Capture the cell that displays the provided text and extract its [X, Y] central coordinate. 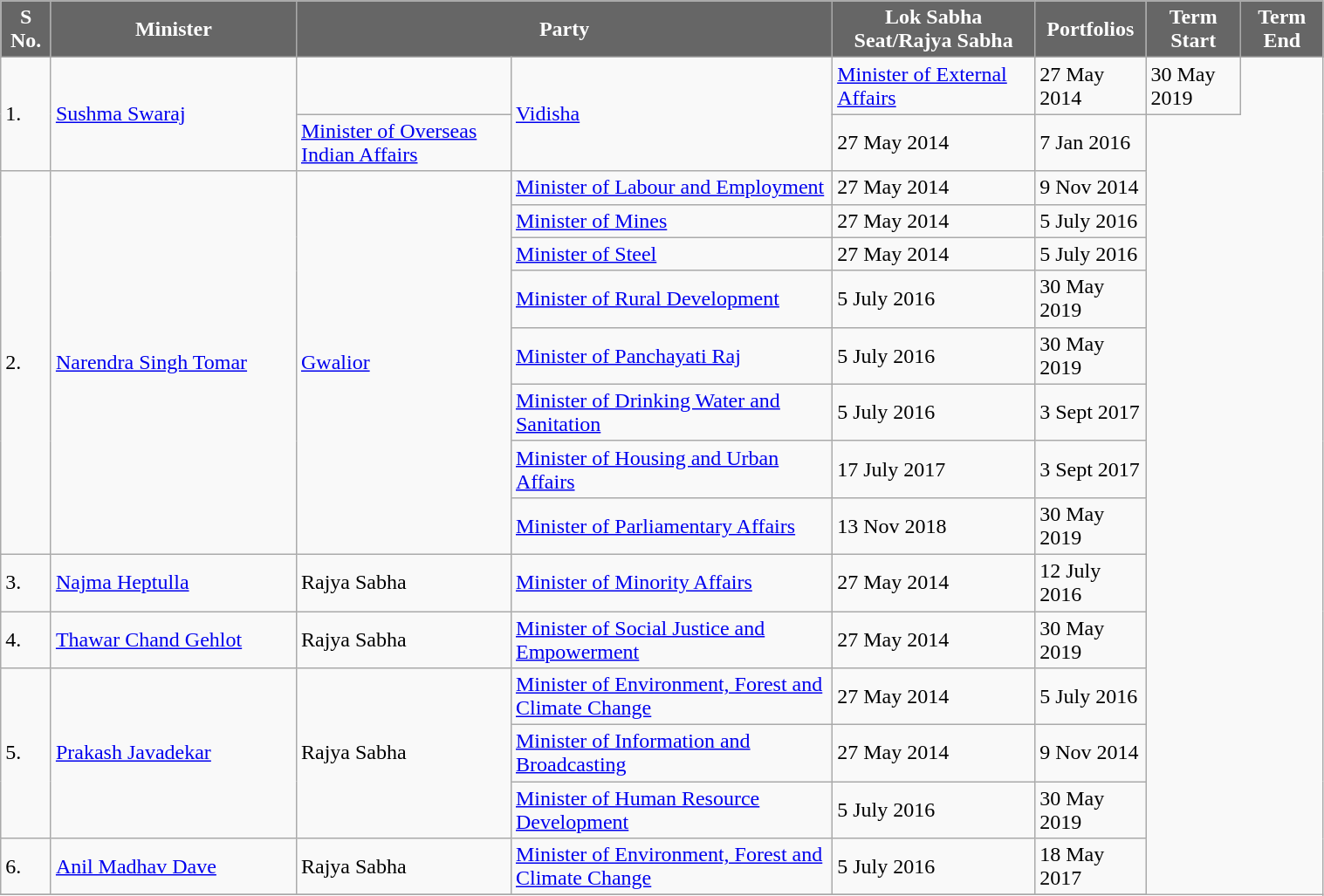
Minister of Panchayati Raj [671, 356]
18 May 2017 [1091, 867]
2. [26, 363]
13 Nov 2018 [934, 525]
Vidisha [671, 114]
Minister of Rural Development [671, 298]
Minister of Housing and Urban Affairs [671, 469]
Term Start [1194, 30]
Minister of Steel [671, 254]
7 Jan 2016 [1091, 143]
Minister of Minority Affairs [671, 583]
Term End [1281, 30]
Minister of Social Justice and Empowerment [671, 639]
Minister of Parliamentary Affairs [671, 525]
Lok Sabha Seat/Rajya Sabha [934, 30]
Thawar Chand Gehlot [173, 639]
Anil Madhav Dave [173, 867]
1. [26, 114]
Minister of Drinking Water and Sanitation [671, 412]
Minister [173, 30]
Minister of External Affairs [934, 85]
Minister of Overseas Indian Affairs [403, 143]
Prakash Javadekar [173, 754]
Minister of Labour and Employment [671, 188]
5. [26, 754]
Portfolios [1091, 30]
Gwalior [403, 363]
17 July 2017 [934, 469]
4. [26, 639]
Minister of Information and Broadcasting [671, 754]
3. [26, 583]
Party [564, 30]
Minister of Mines [671, 221]
Sushma Swaraj [173, 114]
Najma Heptulla [173, 583]
Narendra Singh Tomar [173, 363]
S No. [26, 30]
Minister of Human Resource Development [671, 810]
6. [26, 867]
12 July 2016 [1091, 583]
